Determine the [x, y] coordinate at the center of the cell enclosing the given text.  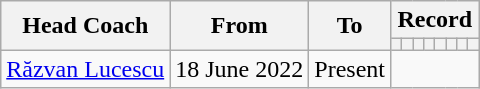
Head Coach [86, 26]
Record [435, 20]
Răzvan Lucescu [86, 69]
From [240, 26]
To [350, 26]
18 June 2022 [240, 69]
Present [350, 69]
